Output the (X, Y) coordinate of the center of the cell containing the given text.  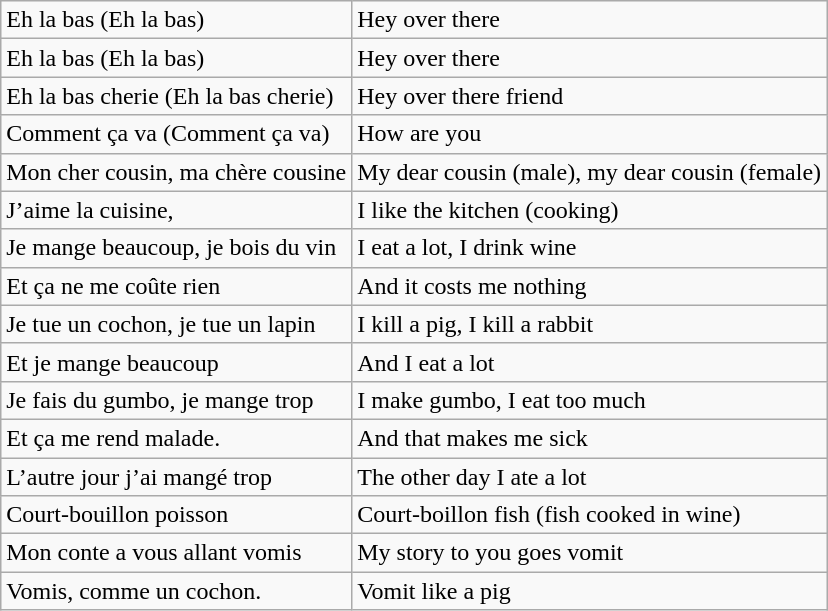
Je fais du gumbo, je mange trop (176, 400)
I make gumbo, I eat too much (590, 400)
And it costs me nothing (590, 286)
Je tue un cochon, je tue un lapin (176, 324)
Mon cher cousin, ma chère cousine (176, 172)
Et ça me rend malade. (176, 438)
Mon conte a vous allant vomis (176, 553)
Hey over there friend (590, 96)
Court-bouillon poisson (176, 515)
Comment ça va (Comment ça va) (176, 134)
Et ça ne me coûte rien (176, 286)
Et je mange beaucoup (176, 362)
My story to you goes vomit (590, 553)
The other day I ate a lot (590, 477)
And that makes me sick (590, 438)
I like the kitchen (cooking) (590, 210)
Court-boillon fish (fish cooked in wine) (590, 515)
Je mange beaucoup, je bois du vin (176, 248)
My dear cousin (male), my dear cousin (female) (590, 172)
And I eat a lot (590, 362)
Eh la bas cherie (Eh la bas cherie) (176, 96)
I kill a pig, I kill a rabbit (590, 324)
How are you (590, 134)
Vomit like a pig (590, 591)
J’aime la cuisine, (176, 210)
Vomis, comme un cochon. (176, 591)
L’autre jour j’ai mangé trop (176, 477)
I eat a lot, I drink wine (590, 248)
